Output the [X, Y] coordinate of the center of the cell containing the given text.  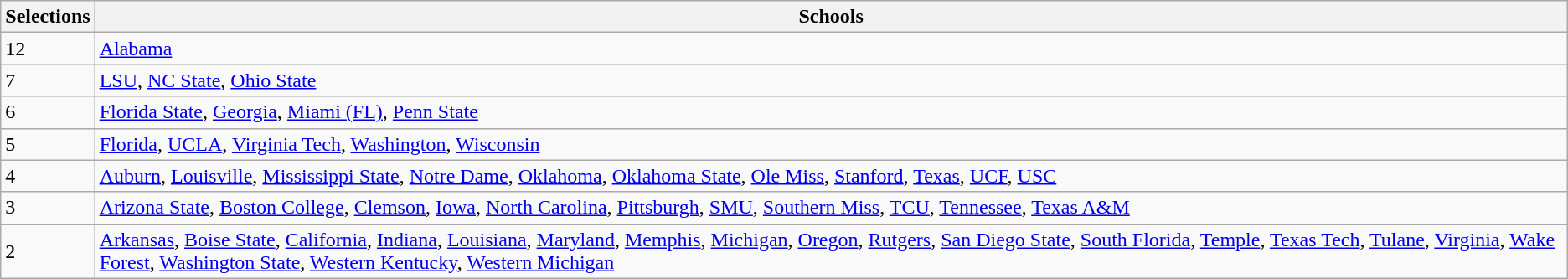
7 [48, 80]
Florida, UCLA, Virginia Tech, Washington, Wisconsin [831, 144]
12 [48, 49]
5 [48, 144]
Selections [48, 17]
Auburn, Louisville, Mississippi State, Notre Dame, Oklahoma, Oklahoma State, Ole Miss, Stanford, Texas, UCF, USC [831, 176]
Florida State, Georgia, Miami (FL), Penn State [831, 112]
4 [48, 176]
Alabama [831, 49]
2 [48, 251]
3 [48, 208]
6 [48, 112]
LSU, NC State, Ohio State [831, 80]
Schools [831, 17]
Arizona State, Boston College, Clemson, Iowa, North Carolina, Pittsburgh, SMU, Southern Miss, TCU, Tennessee, Texas A&M [831, 208]
